Return [X, Y] of the center of cell containing provided text 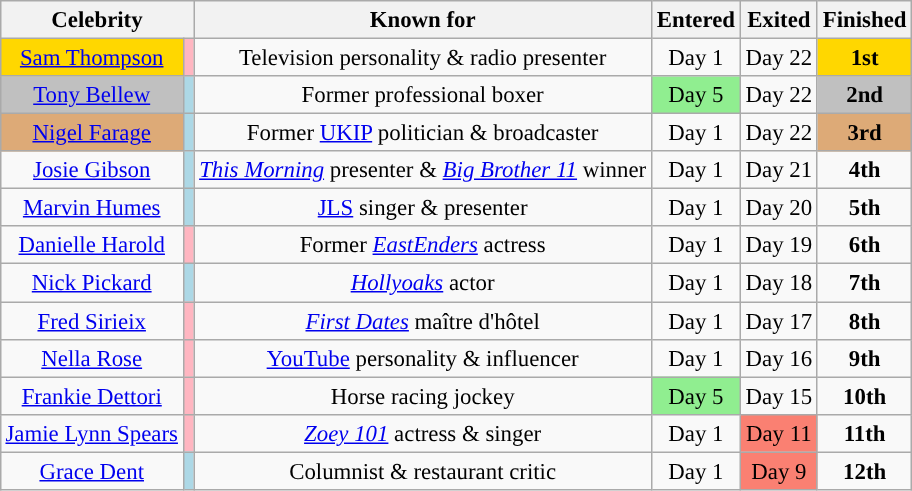
Day 18 [778, 283]
YouTube personality & influencer [423, 358]
Zoey 101 actress & singer [423, 433]
2nd [864, 95]
Columnist & restaurant critic [423, 471]
Finished [864, 20]
This Morning presenter & Big Brother 11 winner [423, 170]
Fred Sirieix [92, 321]
First Dates maître d'hôtel [423, 321]
Celebrity [97, 20]
3rd [864, 133]
Former UKIP politician & broadcaster [423, 133]
Danielle Harold [92, 245]
Day 19 [778, 245]
Day 17 [778, 321]
Former EastEnders actress [423, 245]
Jamie Lynn Spears [92, 433]
Exited [778, 20]
7th [864, 283]
9th [864, 358]
Day 21 [778, 170]
Day 16 [778, 358]
Josie Gibson [92, 170]
Day 9 [778, 471]
5th [864, 208]
Nella Rose [92, 358]
Television personality & radio presenter [423, 57]
6th [864, 245]
Horse racing jockey [423, 396]
10th [864, 396]
Former professional boxer [423, 95]
Nick Pickard [92, 283]
4th [864, 170]
Nigel Farage [92, 133]
JLS singer & presenter [423, 208]
Hollyoaks actor [423, 283]
Entered [696, 20]
Grace Dent [92, 471]
Known for [423, 20]
12th [864, 471]
Tony Bellew [92, 95]
Frankie Dettori [92, 396]
8th [864, 321]
Marvin Humes [92, 208]
Day 15 [778, 396]
11th [864, 433]
Day 20 [778, 208]
Day 11 [778, 433]
1st [864, 57]
Sam Thompson [92, 57]
